Capture the cell that displays the provided text and extract its [x, y] central coordinate. 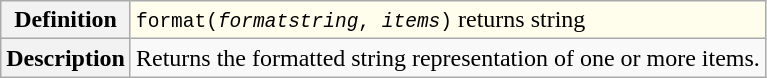
Definition [66, 20]
format(formatstring, items) returns string [448, 20]
Returns the formatted string representation of one or more items. [448, 58]
Description [66, 58]
